Determine the [X, Y] coordinate at the center of the cell enclosing the given text.  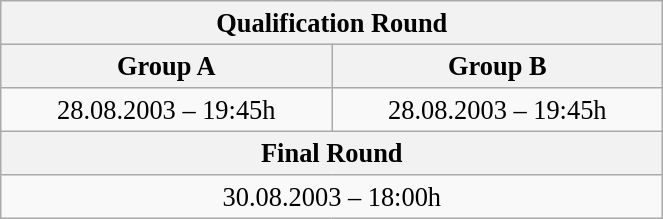
30.08.2003 – 18:00h [332, 197]
Qualification Round [332, 22]
Group B [498, 66]
Group A [166, 66]
Final Round [332, 153]
